Extract the [x, y] coordinate from the center of the cell holding the provided text.  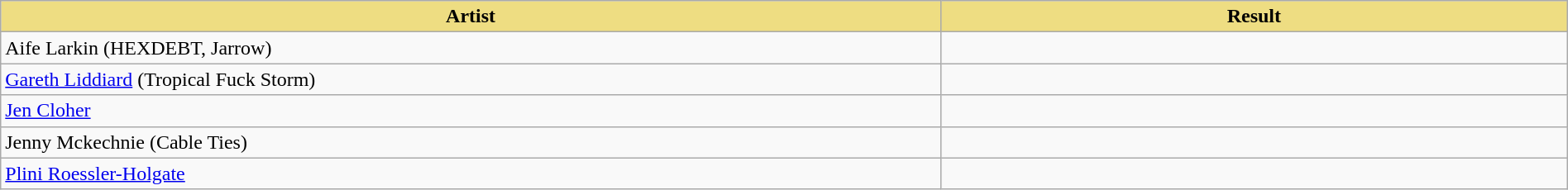
Aife Larkin (HEXDEBT, Jarrow) [471, 48]
Jen Cloher [471, 111]
Artist [471, 17]
Plini Roessler-Holgate [471, 173]
Jenny Mckechnie (Cable Ties) [471, 142]
Result [1254, 17]
Gareth Liddiard (Tropical Fuck Storm) [471, 79]
